Determine the [X, Y] coordinate at the center of the cell enclosing the given text.  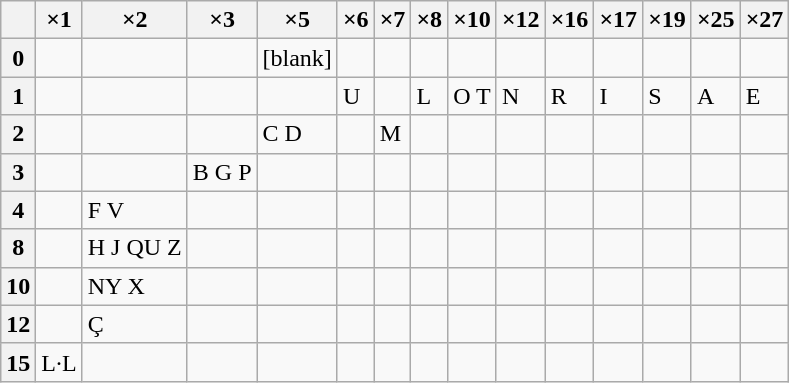
C D [297, 134]
×12 [520, 20]
L·L [59, 362]
0 [18, 58]
×27 [764, 20]
H J QU Z [134, 248]
×1 [59, 20]
×17 [618, 20]
3 [18, 172]
×16 [570, 20]
U [356, 96]
×8 [430, 20]
12 [18, 324]
Ç [134, 324]
R [570, 96]
8 [18, 248]
[blank] [297, 58]
×5 [297, 20]
2 [18, 134]
I [618, 96]
E [764, 96]
×7 [392, 20]
1 [18, 96]
A [716, 96]
4 [18, 210]
O T [472, 96]
×19 [668, 20]
×25 [716, 20]
15 [18, 362]
×10 [472, 20]
×3 [222, 20]
F V [134, 210]
×6 [356, 20]
×2 [134, 20]
B G P [222, 172]
N [520, 96]
10 [18, 286]
M [392, 134]
NY X [134, 286]
L [430, 96]
S [668, 96]
